Scan for the cell matching the given text and deliver its (X, Y) coordinate at center. 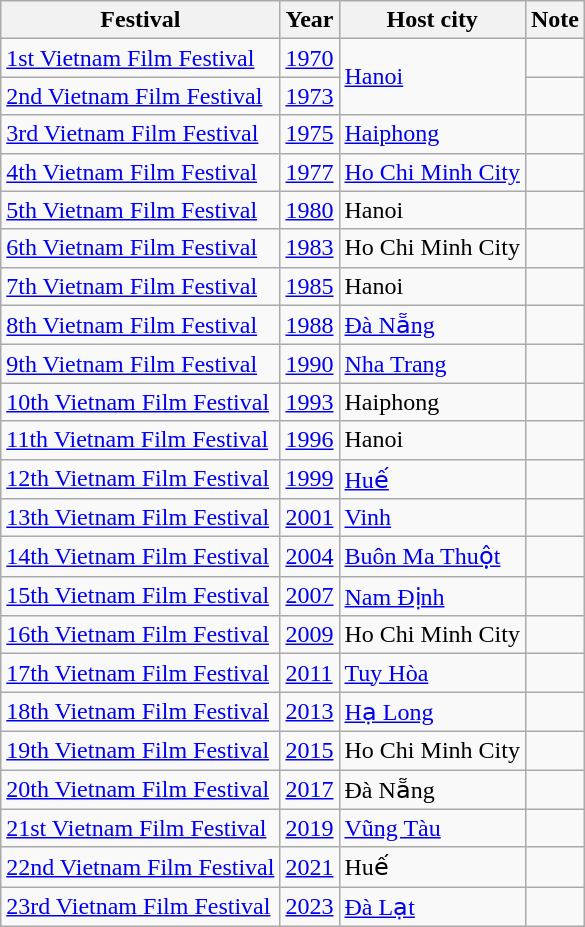
1999 (310, 479)
12th Vietnam Film Festival (140, 479)
Đà Lạt (432, 907)
2019 (310, 828)
2015 (310, 750)
1988 (310, 325)
2021 (310, 867)
Vinh (432, 518)
Vũng Tàu (432, 828)
7th Vietnam Film Festival (140, 286)
2023 (310, 907)
Year (310, 20)
1985 (310, 286)
2013 (310, 712)
10th Vietnam Film Festival (140, 402)
19th Vietnam Film Festival (140, 750)
Nam Định (432, 596)
16th Vietnam Film Festival (140, 635)
1977 (310, 172)
9th Vietnam Film Festival (140, 364)
2017 (310, 790)
13th Vietnam Film Festival (140, 518)
18th Vietnam Film Festival (140, 712)
1996 (310, 440)
23rd Vietnam Film Festival (140, 907)
22nd Vietnam Film Festival (140, 867)
20th Vietnam Film Festival (140, 790)
2011 (310, 673)
2004 (310, 557)
5th Vietnam Film Festival (140, 210)
1st Vietnam Film Festival (140, 58)
14th Vietnam Film Festival (140, 557)
1975 (310, 134)
2009 (310, 635)
1990 (310, 364)
2nd Vietnam Film Festival (140, 96)
1973 (310, 96)
Nha Trang (432, 364)
2001 (310, 518)
17th Vietnam Film Festival (140, 673)
Host city (432, 20)
Note (554, 20)
1993 (310, 402)
8th Vietnam Film Festival (140, 325)
Festival (140, 20)
1970 (310, 58)
21st Vietnam Film Festival (140, 828)
2007 (310, 596)
Hạ Long (432, 712)
Tuy Hòa (432, 673)
6th Vietnam Film Festival (140, 248)
4th Vietnam Film Festival (140, 172)
1980 (310, 210)
15th Vietnam Film Festival (140, 596)
Buôn Ma Thuột (432, 557)
3rd Vietnam Film Festival (140, 134)
1983 (310, 248)
11th Vietnam Film Festival (140, 440)
